Scan for the cell matching the given text and deliver its (x, y) coordinate at center. 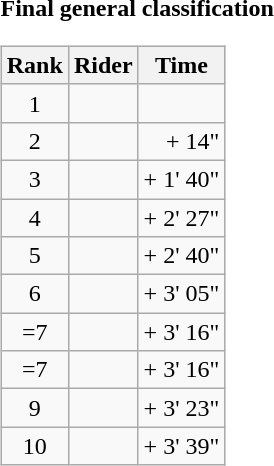
+ 1' 40" (182, 179)
6 (34, 294)
Rider (103, 65)
+ 2' 40" (182, 256)
Rank (34, 65)
1 (34, 103)
+ 3' 39" (182, 446)
3 (34, 179)
+ 2' 27" (182, 217)
4 (34, 217)
9 (34, 408)
+ 3' 23" (182, 408)
10 (34, 446)
2 (34, 141)
Time (182, 65)
+ 3' 05" (182, 294)
+ 14" (182, 141)
5 (34, 256)
